Return the (X, Y) coordinate for the center point of the cell that contains the specified text.  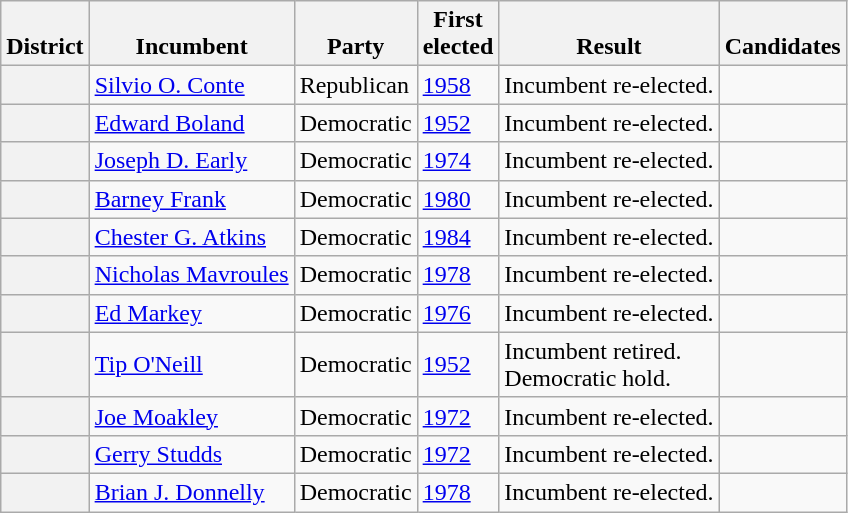
Nicholas Mavroules (192, 275)
Incumbent (192, 34)
Firstelected (458, 34)
District (45, 34)
Chester G. Atkins (192, 237)
Gerry Studds (192, 454)
Joe Moakley (192, 416)
Candidates (782, 34)
1958 (458, 85)
Joseph D. Early (192, 161)
Ed Markey (192, 313)
Tip O'Neill (192, 364)
Barney Frank (192, 199)
Party (356, 34)
Edward Boland (192, 123)
Result (609, 34)
1976 (458, 313)
1974 (458, 161)
1980 (458, 199)
Incumbent retired.Democratic hold. (609, 364)
1984 (458, 237)
Brian J. Donnelly (192, 492)
Republican (356, 85)
Silvio O. Conte (192, 85)
